Detect which cell encompasses the target text, then output its [x, y] center coordinate. 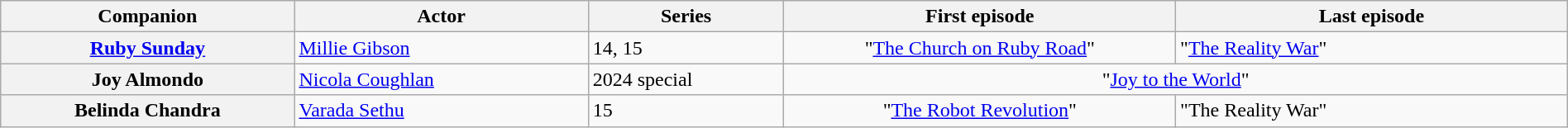
Varada Sethu [442, 111]
Series [686, 17]
"Joy to the World" [1176, 79]
Companion [147, 17]
14, 15 [686, 48]
Joy Almondo [147, 79]
Ruby Sunday [147, 48]
"The Church on Ruby Road" [980, 48]
Nicola Coughlan [442, 79]
Belinda Chandra [147, 111]
15 [686, 111]
Last episode [1372, 17]
2024 special [686, 79]
First episode [980, 17]
Millie Gibson [442, 48]
Actor [442, 17]
"The Robot Revolution" [980, 111]
